For the text-containing cell, return its midpoint in (x, y) coordinate format. 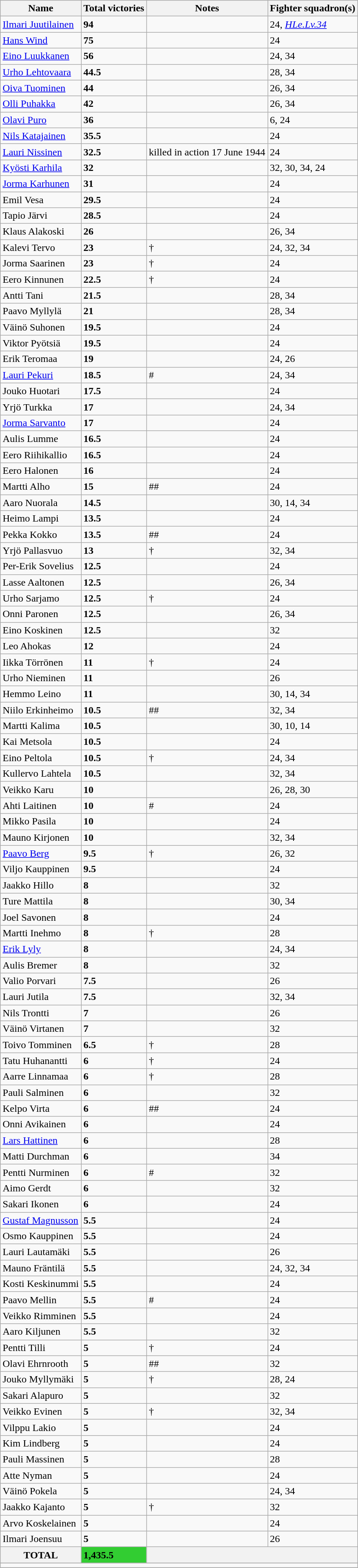
Lauri Jutila (41, 997)
Osmo Kauppinen (41, 1236)
killed in action 17 June 1944 (207, 152)
Jouko Huotari (41, 391)
Klaus Alakoski (41, 232)
Notes (207, 8)
Toivo Tomminen (41, 1045)
Nils Katajainen (41, 136)
32, 30, 34, 24 (312, 168)
Valio Porvari (41, 981)
Pentti Nurminen (41, 1172)
Aulis Lumme (41, 439)
94 (114, 24)
6.5 (114, 1045)
16 (114, 471)
Oiva Tuominen (41, 88)
Vilppu Lakio (41, 1427)
Niilo Erkinheimo (41, 710)
Onni Paronen (41, 614)
Lasse Aaltonen (41, 582)
Eero Halonen (41, 471)
75 (114, 40)
Lauri Nissinen (41, 152)
Joel Savonen (41, 917)
Lauri Pekuri (41, 375)
Mauno Fräntilä (41, 1268)
30, 10, 14 (312, 726)
26, 32 (312, 853)
Per-Erik Sovelius (41, 566)
29.5 (114, 200)
18.5 (114, 375)
Kim Lindberg (41, 1443)
Jorma Sarvanto (41, 423)
32.5 (114, 152)
Yrjö Turkka (41, 407)
Leo Ahokas (41, 646)
Eero Riihikallio (41, 455)
Iikka Törrönen (41, 662)
Eino Luukkanen (41, 56)
Olavi Puro (41, 120)
Gustaf Magnusson (41, 1220)
22.5 (114, 279)
Väinö Pokela (41, 1491)
Onni Avikainen (41, 1124)
Pentti Tilli (41, 1348)
14.5 (114, 503)
Jaakko Hillo (41, 885)
Ilmari Joensuu (41, 1539)
Jouko Myllymäki (41, 1379)
Kosti Keskinummi (41, 1284)
21.5 (114, 295)
Jaakko Kajanto (41, 1507)
Olavi Ehrnrooth (41, 1364)
Martti Inehmo (41, 933)
Väinö Suhonen (41, 327)
Aimo Gerdt (41, 1188)
44 (114, 88)
Lauri Lautamäki (41, 1252)
Veikko Karu (41, 790)
Emil Vesa (41, 200)
1,435.5 (114, 1555)
Antti Tani (41, 295)
Name (41, 8)
Lars Hattinen (41, 1140)
28.5 (114, 216)
Urho Nieminen (41, 678)
Kai Metsola (41, 742)
30, 34 (312, 901)
6, 24 (312, 120)
Ture Mattila (41, 901)
Eino Koskinen (41, 630)
21 (114, 311)
Nils Trontti (41, 1013)
Ahti Laitinen (41, 806)
Heimo Lampi (41, 519)
Pekka Kokko (41, 535)
Sakari Ikonen (41, 1204)
Aaro Kiljunen (41, 1332)
Total victories (114, 8)
Arvo Koskelainen (41, 1523)
15 (114, 487)
28, 24 (312, 1379)
Aarre Linnamaa (41, 1077)
Hemmo Leino (41, 694)
Mikko Pasila (41, 821)
Veikko Rimminen (41, 1316)
Aaro Nuorala (41, 503)
Erik Lyly (41, 949)
Eero Kinnunen (41, 279)
Fighter squadron(s) (312, 8)
Kelpo Virta (41, 1108)
TOTAL (41, 1555)
Olli Puhakka (41, 104)
Viljo Kauppinen (41, 869)
Martti Kalima (41, 726)
31 (114, 183)
Urho Lehtovaara (41, 72)
Hans Wind (41, 40)
35.5 (114, 136)
Paavo Myllylä (41, 311)
Tatu Huhanantti (41, 1061)
Kalevi Tervo (41, 248)
Kyösti Karhila (41, 168)
Viktor Pyötsiä (41, 343)
34 (312, 1156)
24, 26 (312, 359)
Mauno Kirjonen (41, 837)
Jorma Karhunen (41, 183)
Atte Nyman (41, 1475)
Ilmari Juutilainen (41, 24)
Veikko Evinen (41, 1411)
44.5 (114, 72)
17.5 (114, 391)
Tapio Järvi (41, 216)
Paavo Mellin (41, 1300)
Pauli Salminen (41, 1093)
Pauli Massinen (41, 1459)
24, HLe.Lv.34 (312, 24)
Sakari Alapuro (41, 1395)
56 (114, 56)
42 (114, 104)
Urho Sarjamo (41, 598)
36 (114, 120)
Erik Teromaa (41, 359)
26, 28, 30 (312, 790)
Paavo Berg (41, 853)
12 (114, 646)
13 (114, 550)
Väinö Virtanen (41, 1029)
Aulis Bremer (41, 965)
Kullervo Lahtela (41, 774)
19 (114, 359)
Martti Alho (41, 487)
Jorma Saarinen (41, 263)
Eino Peltola (41, 758)
Yrjö Pallasvuo (41, 550)
Matti Durchman (41, 1156)
